Detect which cell encompasses the target text, then output its [X, Y] center coordinate. 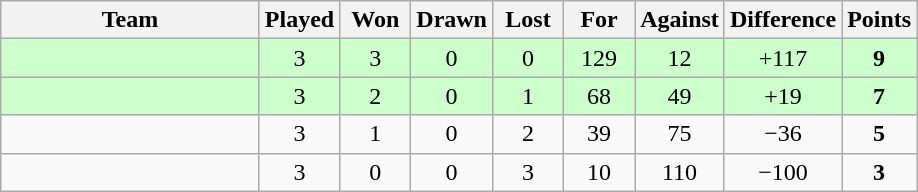
Lost [528, 20]
Played [299, 20]
129 [600, 58]
39 [600, 134]
−36 [782, 134]
Difference [782, 20]
12 [680, 58]
110 [680, 172]
Against [680, 20]
Team [130, 20]
Won [376, 20]
5 [880, 134]
10 [600, 172]
+19 [782, 96]
−100 [782, 172]
49 [680, 96]
For [600, 20]
9 [880, 58]
+117 [782, 58]
Points [880, 20]
75 [680, 134]
Drawn [452, 20]
68 [600, 96]
7 [880, 96]
